Provide the (x, y) coordinate of the cell's center where the given text is located.  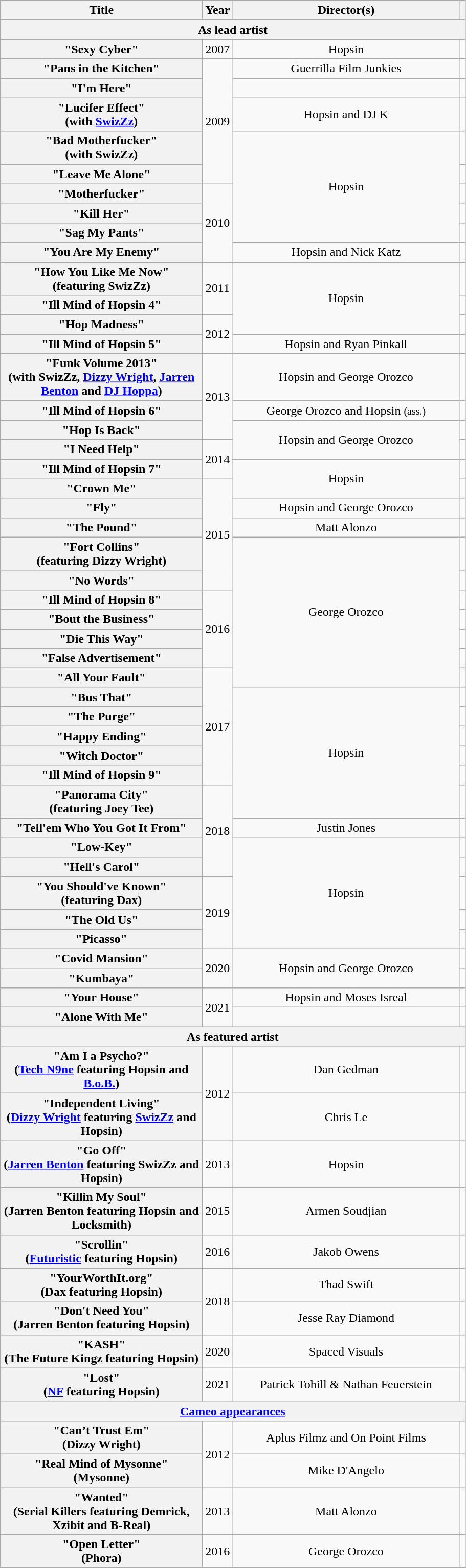
"Hell's Carol" (101, 867)
Hopsin and Ryan Pinkall (346, 344)
"Go Off"(Jarren Benton featuring SwizZz and Hopsin) (101, 1164)
Patrick Tohill & Nathan Feuerstein (346, 1384)
"I Need Help" (101, 449)
"Covid Mansion" (101, 958)
"All Your Fault" (101, 678)
"KASH"(The Future Kingz featuring Hopsin) (101, 1351)
Chris Le (346, 1117)
Hopsin and Nick Katz (346, 252)
Director(s) (346, 10)
"Funk Volume 2013"(with SwizZz, Dizzy Wright, Jarren Benton and DJ Hoppa) (101, 377)
"YourWorthIt.org"(Dax featuring Hopsin) (101, 1285)
"Ill Mind of Hopsin 7" (101, 469)
"I'm Here" (101, 88)
"Lucifer Effect"(with SwizZz) (101, 115)
Thad Swift (346, 1285)
"Fly" (101, 508)
"Wanted"(Serial Killers featuring Demrick, Xzibit and B-Real) (101, 1511)
"Fort Collins"(featuring Dizzy Wright) (101, 554)
"Bus That" (101, 697)
"Real Mind of Mysonne"(Mysonne) (101, 1470)
"The Pound" (101, 527)
Year (218, 10)
"Don't Need You"(Jarren Benton featuring Hopsin) (101, 1318)
"How You Like Me Now"(featuring SwizZz) (101, 278)
"The Purge" (101, 717)
"Scrollin"(Futuristic featuring Hopsin) (101, 1251)
Guerrilla Film Junkies (346, 69)
"Bad Motherfucker"(with SwizZz) (101, 147)
Aplus Filmz and On Point Films (346, 1437)
Mike D'Angelo (346, 1470)
As lead artist (233, 30)
"Sag My Pants" (101, 232)
"The Old Us" (101, 919)
"Ill Mind of Hopsin 5" (101, 344)
"Am I a Psycho?"(Tech N9ne featuring Hopsin and B.o.B.) (101, 1070)
"Hop Is Back" (101, 430)
"Independent Living"(Dizzy Wright featuring SwizZz and Hopsin) (101, 1117)
"Panorama City"(featuring Joey Tee) (101, 802)
2011 (218, 289)
George Orozco and Hopsin (ass.) (346, 411)
"Witch Doctor" (101, 756)
2007 (218, 49)
"Kumbaya" (101, 978)
As featured artist (233, 1037)
"Alone With Me" (101, 1017)
Justin Jones (346, 828)
Hopsin and Moses Isreal (346, 998)
2019 (218, 912)
"Ill Mind of Hopsin 6" (101, 411)
"Killin My Soul"(Jarren Benton featuring Hopsin and Locksmith) (101, 1211)
"Lost"(NF featuring Hopsin) (101, 1384)
"Pans in the Kitchen" (101, 69)
"Your House" (101, 998)
"Bout the Business" (101, 619)
Hopsin and DJ K (346, 115)
"Ill Mind of Hopsin 8" (101, 599)
"Can’t Trust Em"(Dizzy Wright) (101, 1437)
Jesse Ray Diamond (346, 1318)
"Open Letter"(Phora) (101, 1551)
"Tell'em Who You Got It From" (101, 828)
"Ill Mind of Hopsin 4" (101, 305)
Spaced Visuals (346, 1351)
Armen Soudjian (346, 1211)
Cameo appearances (233, 1411)
"False Advertisement" (101, 658)
"No Words" (101, 580)
"Ill Mind of Hopsin 9" (101, 775)
"You Should've Known"(featuring Dax) (101, 893)
"Hop Madness" (101, 325)
2017 (218, 726)
Title (101, 10)
"Sexy Cyber" (101, 49)
2010 (218, 223)
Jakob Owens (346, 1251)
Dan Gedman (346, 1070)
"Kill Her" (101, 213)
"Picasso" (101, 939)
2014 (218, 459)
"Crown Me" (101, 488)
"You Are My Enemy" (101, 252)
2009 (218, 121)
"Die This Way" (101, 638)
"Low-Key" (101, 847)
"Leave Me Alone" (101, 174)
"Happy Ending" (101, 736)
"Motherfucker" (101, 194)
